Output the (X, Y) coordinate of the center of the cell containing the given text.  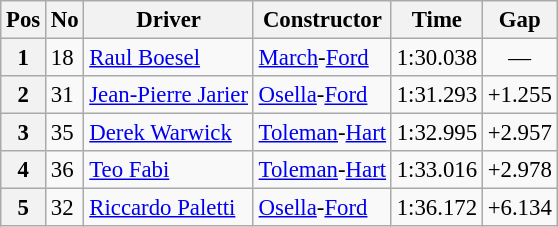
Driver (168, 20)
Time (436, 20)
Derek Warwick (168, 133)
4 (24, 170)
1:31.293 (436, 95)
35 (65, 133)
31 (65, 95)
3 (24, 133)
32 (65, 208)
+2.957 (520, 133)
March-Ford (322, 58)
+2.978 (520, 170)
5 (24, 208)
Pos (24, 20)
Jean-Pierre Jarier (168, 95)
1 (24, 58)
+1.255 (520, 95)
Riccardo Paletti (168, 208)
Gap (520, 20)
— (520, 58)
1:30.038 (436, 58)
Constructor (322, 20)
Teo Fabi (168, 170)
1:36.172 (436, 208)
No (65, 20)
1:33.016 (436, 170)
18 (65, 58)
1:32.995 (436, 133)
+6.134 (520, 208)
Raul Boesel (168, 58)
2 (24, 95)
36 (65, 170)
